Search for the cell housing the specified text and yield its (X, Y) center coordinate. 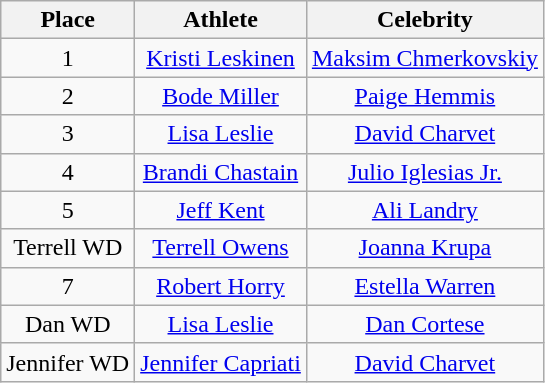
Brandi Chastain (221, 172)
Jeff Kent (221, 210)
Dan Cortese (424, 324)
Jennifer WD (68, 362)
Terrell WD (68, 248)
Dan WD (68, 324)
Athlete (221, 20)
Julio Iglesias Jr. (424, 172)
7 (68, 286)
Jennifer Capriati (221, 362)
3 (68, 134)
Place (68, 20)
5 (68, 210)
Estella Warren (424, 286)
Terrell Owens (221, 248)
Joanna Krupa (424, 248)
Maksim Chmerkovskiy (424, 58)
Robert Horry (221, 286)
Paige Hemmis (424, 96)
Kristi Leskinen (221, 58)
1 (68, 58)
4 (68, 172)
Bode Miller (221, 96)
Celebrity (424, 20)
Ali Landry (424, 210)
2 (68, 96)
